Find where the given text appears and provide that cell's center as [x, y] coordinate. 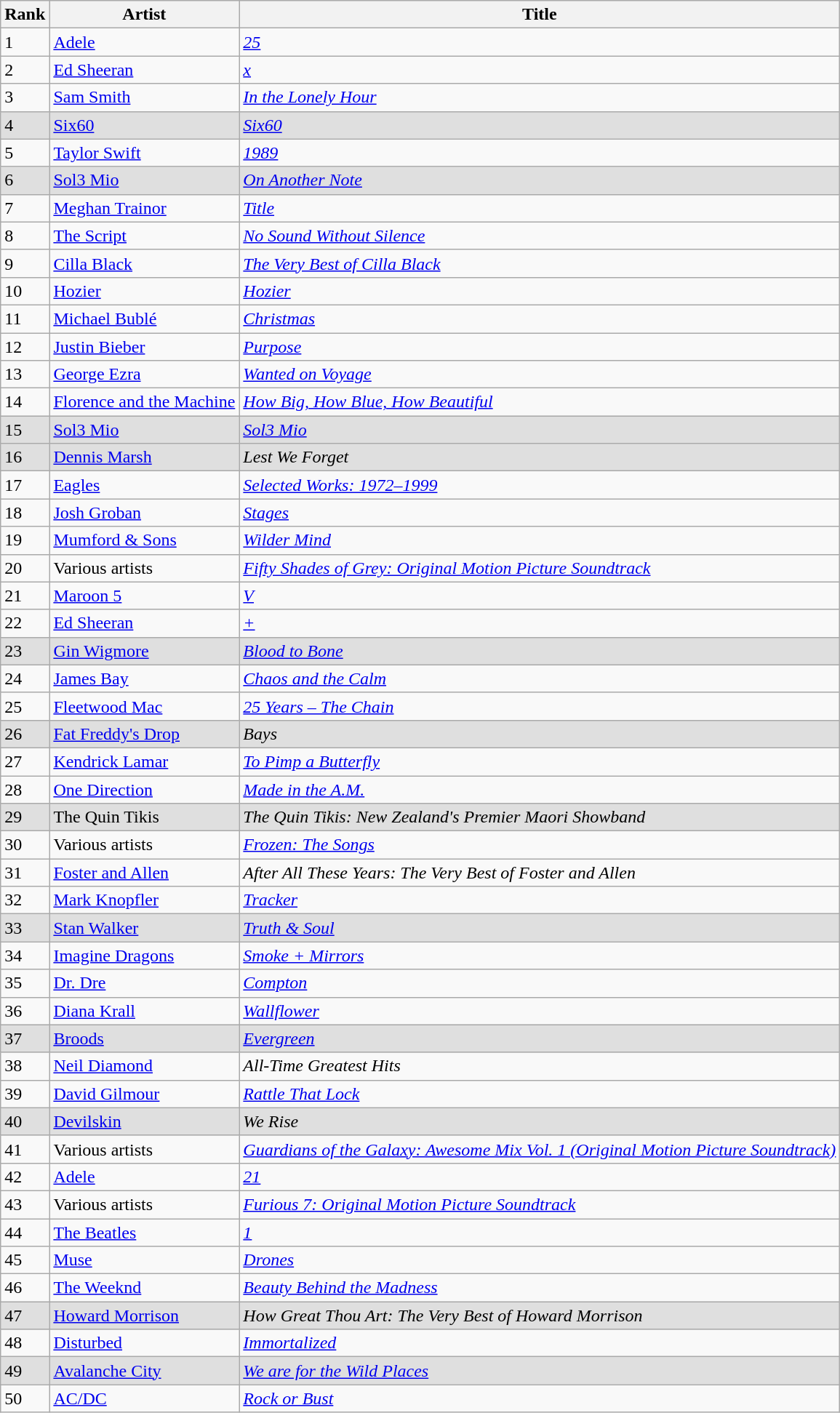
Mumford & Sons [144, 540]
In the Lonely Hour [540, 97]
43 [25, 1204]
8 [25, 236]
40 [25, 1121]
Devilskin [144, 1121]
Truth & Soul [540, 928]
Dr. Dre [144, 983]
Wallflower [540, 1011]
How Big, How Blue, How Beautiful [540, 402]
David Gilmour [144, 1094]
Fleetwood Mac [144, 706]
Blood to Bone [540, 651]
The Quin Tikis: New Zealand's Premier Maori Showband [540, 817]
12 [25, 347]
To Pimp a Butterfly [540, 761]
Bays [540, 734]
Neil Diamond [144, 1066]
Lest We Forget [540, 457]
50 [25, 1398]
Immortalized [540, 1343]
Stan Walker [144, 928]
Artist [144, 15]
One Direction [144, 789]
2 [25, 70]
Wanted on Voyage [540, 375]
x [540, 70]
AC/DC [144, 1398]
George Ezra [144, 375]
7 [25, 208]
23 [25, 651]
Evergreen [540, 1038]
Eagles [144, 485]
36 [25, 1011]
All-Time Greatest Hits [540, 1066]
24 [25, 679]
Fat Freddy's Drop [144, 734]
28 [25, 789]
15 [25, 430]
34 [25, 956]
V [540, 596]
27 [25, 761]
Broods [144, 1038]
Furious 7: Original Motion Picture Soundtrack [540, 1204]
Tracker [540, 900]
45 [25, 1260]
33 [25, 928]
1989 [540, 153]
Beauty Behind the Madness [540, 1288]
26 [25, 734]
25 Years – The Chain [540, 706]
+ [540, 623]
Compton [540, 983]
42 [25, 1177]
Wilder Mind [540, 540]
13 [25, 375]
Christmas [540, 319]
38 [25, 1066]
After All These Years: The Very Best of Foster and Allen [540, 873]
Fifty Shades of Grey: Original Motion Picture Soundtrack [540, 568]
5 [25, 153]
Rock or Bust [540, 1398]
Michael Bublé [144, 319]
The Weeknd [144, 1288]
46 [25, 1288]
Sam Smith [144, 97]
3 [25, 97]
James Bay [144, 679]
No Sound Without Silence [540, 236]
We Rise [540, 1121]
35 [25, 983]
20 [25, 568]
Made in the A.M. [540, 789]
Rank [25, 15]
The Quin Tikis [144, 817]
Diana Krall [144, 1011]
32 [25, 900]
How Great Thou Art: The Very Best of Howard Morrison [540, 1316]
18 [25, 513]
Gin Wigmore [144, 651]
The Script [144, 236]
The Very Best of Cilla Black [540, 263]
Taylor Swift [144, 153]
Josh Groban [144, 513]
Maroon 5 [144, 596]
Howard Morrison [144, 1316]
Selected Works: 1972–1999 [540, 485]
Florence and the Machine [144, 402]
Muse [144, 1260]
Justin Bieber [144, 347]
Mark Knopfler [144, 900]
37 [25, 1038]
30 [25, 845]
49 [25, 1371]
Stages [540, 513]
44 [25, 1233]
Rattle That Lock [540, 1094]
47 [25, 1316]
Smoke + Mirrors [540, 956]
10 [25, 291]
We are for the Wild Places [540, 1371]
31 [25, 873]
Meghan Trainor [144, 208]
Avalanche City [144, 1371]
Frozen: The Songs [540, 845]
Purpose [540, 347]
22 [25, 623]
39 [25, 1094]
Guardians of the Galaxy: Awesome Mix Vol. 1 (Original Motion Picture Soundtrack) [540, 1149]
4 [25, 125]
9 [25, 263]
19 [25, 540]
29 [25, 817]
Chaos and the Calm [540, 679]
Kendrick Lamar [144, 761]
6 [25, 180]
17 [25, 485]
14 [25, 402]
16 [25, 457]
Cilla Black [144, 263]
The Beatles [144, 1233]
Drones [540, 1260]
11 [25, 319]
Foster and Allen [144, 873]
Imagine Dragons [144, 956]
Dennis Marsh [144, 457]
48 [25, 1343]
41 [25, 1149]
Disturbed [144, 1343]
On Another Note [540, 180]
